Search for the cell housing the specified text and yield its [X, Y] center coordinate. 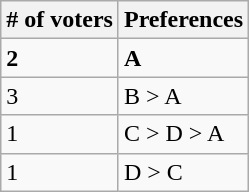
Preferences [183, 20]
A [183, 58]
2 [60, 58]
# of voters [60, 20]
C > D > A [183, 134]
B > A [183, 96]
3 [60, 96]
D > C [183, 172]
